For the text-containing cell, return its midpoint in [x, y] coordinate format. 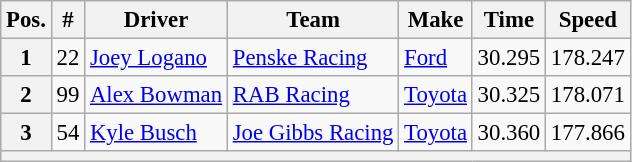
2 [26, 95]
RAB Racing [312, 95]
Alex Bowman [156, 95]
Driver [156, 20]
30.325 [508, 95]
Make [436, 20]
177.866 [588, 133]
Ford [436, 58]
3 [26, 133]
Kyle Busch [156, 133]
99 [68, 95]
Penske Racing [312, 58]
22 [68, 58]
Time [508, 20]
Speed [588, 20]
178.071 [588, 95]
30.295 [508, 58]
54 [68, 133]
Pos. [26, 20]
30.360 [508, 133]
# [68, 20]
178.247 [588, 58]
1 [26, 58]
Joe Gibbs Racing [312, 133]
Joey Logano [156, 58]
Team [312, 20]
